For the text-containing cell, return its midpoint in [X, Y] coordinate format. 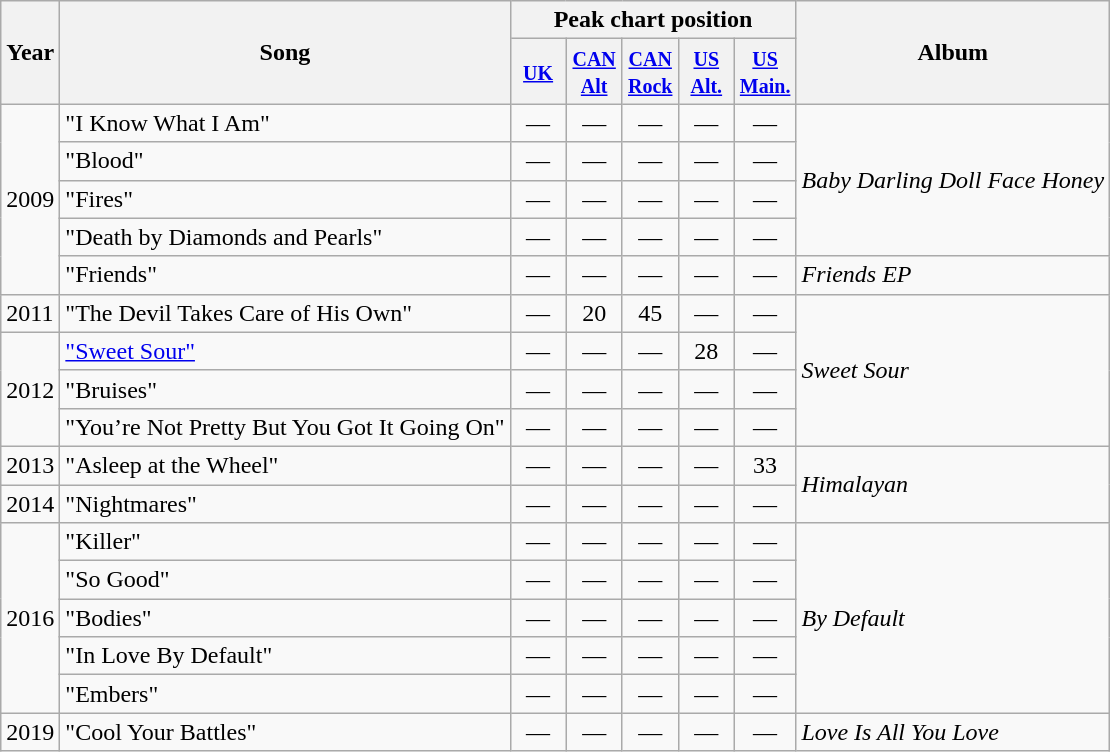
"Killer" [285, 542]
"Fires" [285, 199]
"In Love By Default" [285, 656]
"Cool Your Battles" [285, 732]
2011 [30, 313]
CANRock [650, 72]
Song [285, 52]
"The Devil Takes Care of His Own" [285, 313]
"Death by Diamonds and Pearls" [285, 237]
Year [30, 52]
"So Good" [285, 580]
2016 [30, 618]
"You’re Not Pretty But You Got It Going On" [285, 427]
USMain. [765, 72]
45 [650, 313]
USAlt. [706, 72]
2019 [30, 732]
"Blood" [285, 161]
"Friends" [285, 275]
33 [765, 465]
"Sweet Sour" [285, 351]
"Bodies" [285, 618]
2014 [30, 503]
Peak chart position [653, 20]
"Embers" [285, 694]
Himalayan [953, 484]
2009 [30, 199]
Baby Darling Doll Face Honey [953, 180]
Album [953, 52]
CANAlt [594, 72]
"I Know What I Am" [285, 123]
2013 [30, 465]
20 [594, 313]
UK [538, 72]
Love Is All You Love [953, 732]
"Bruises" [285, 389]
"Nightmares" [285, 503]
Sweet Sour [953, 370]
2012 [30, 389]
By Default [953, 618]
Friends EP [953, 275]
"Asleep at the Wheel" [285, 465]
28 [706, 351]
